Capture the cell that displays the provided text and extract its (X, Y) central coordinate. 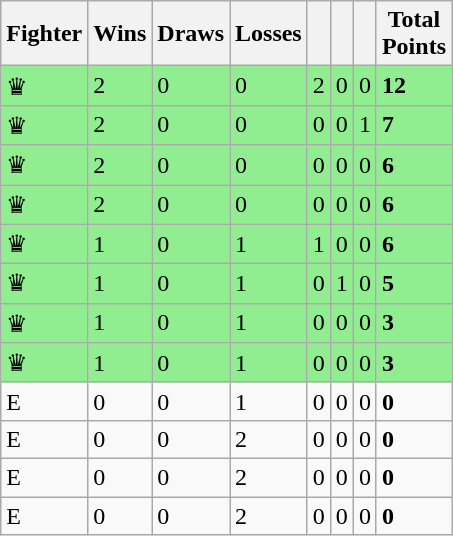
Total Points (414, 34)
7 (414, 125)
Draws (191, 34)
12 (414, 86)
Losses (269, 34)
5 (414, 284)
Fighter (44, 34)
Wins (120, 34)
